For the text-containing cell, return its midpoint in [X, Y] coordinate format. 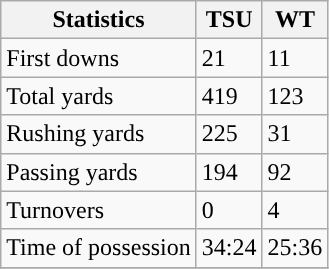
21 [229, 58]
0 [229, 210]
First downs [99, 58]
11 [295, 58]
Turnovers [99, 210]
Passing yards [99, 172]
92 [295, 172]
123 [295, 96]
194 [229, 172]
Total yards [99, 96]
31 [295, 134]
34:24 [229, 248]
Time of possession [99, 248]
Statistics [99, 20]
4 [295, 210]
TSU [229, 20]
419 [229, 96]
225 [229, 134]
Rushing yards [99, 134]
25:36 [295, 248]
WT [295, 20]
